For the text-containing cell, return its midpoint in [x, y] coordinate format. 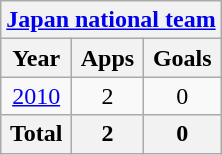
Year [36, 58]
Japan national team [111, 20]
Goals [182, 58]
Total [36, 134]
2010 [36, 96]
Apps [108, 58]
